Pinpoint the cell where the given text exists, returning its (X, Y) midpoint coordinate. 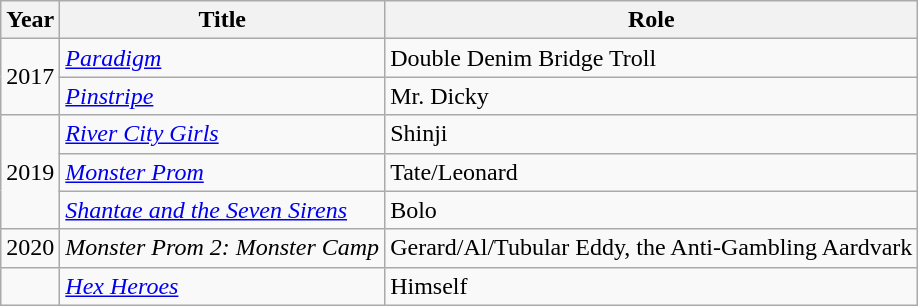
Monster Prom 2: Monster Camp (222, 248)
Double Denim Bridge Troll (652, 58)
Mr. Dicky (652, 96)
Hex Heroes (222, 286)
Monster Prom (222, 172)
Bolo (652, 210)
2017 (30, 77)
Year (30, 20)
2020 (30, 248)
Role (652, 20)
Himself (652, 286)
2019 (30, 172)
Shinji (652, 134)
Gerard/Al/Tubular Eddy, the Anti-Gambling Aardvark (652, 248)
Title (222, 20)
Paradigm (222, 58)
Shantae and the Seven Sirens (222, 210)
River City Girls (222, 134)
Pinstripe (222, 96)
Tate/Leonard (652, 172)
